Extract the [X, Y] coordinate from the center of the cell holding the provided text.  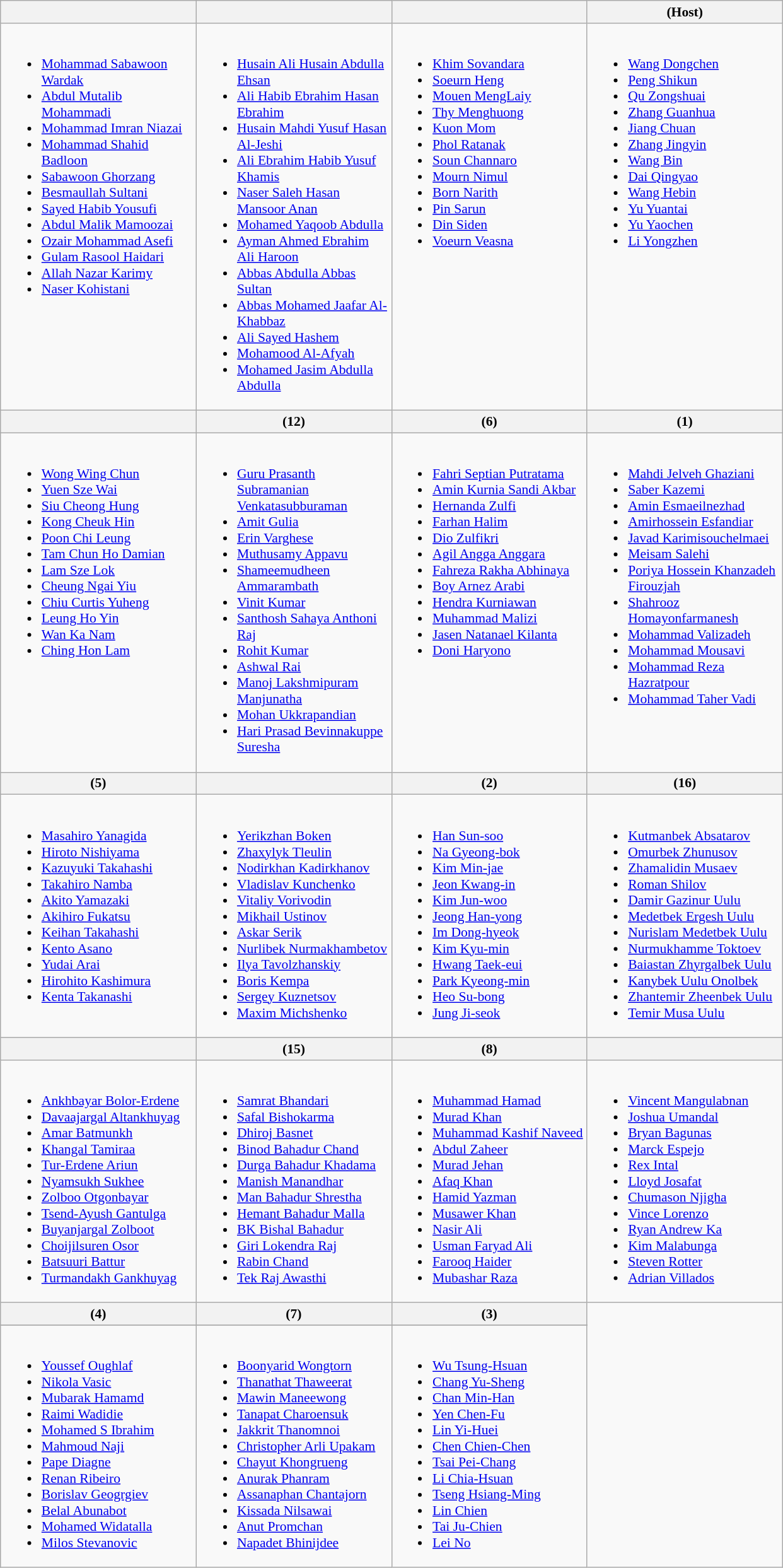
(5) [98, 783]
(4) [98, 1314]
(6) [489, 422]
(1) [685, 422]
(7) [294, 1314]
Khim SovandaraSoeurn HengMouen MengLaiyThy MenghuongKuon MomPhol RatanakSoun ChannaroMourn NimulBorn NarithPin SarunDin SidenVoeurn Veasna [489, 217]
(8) [489, 1049]
(15) [294, 1049]
(Host) [685, 12]
Han Sun-sooNa Gyeong-bokKim Min-jaeJeon Kwang-inKim Jun-wooJeong Han-yongIm Dong-hyeokKim Kyu-minHwang Taek-euiPark Kyeong-minHeo Su-bongJung Ji-seok [489, 916]
(3) [489, 1314]
(2) [489, 783]
(12) [294, 422]
Wu Tsung-HsuanChang Yu-ShengChan Min-HanYen Chen-FuLin Yi-HueiChen Chien-ChenTsai Pei-ChangLi Chia-HsuanTseng Hsiang-MingLin ChienTai Ju-ChienLei No [489, 1447]
(16) [685, 783]
Wang DongchenPeng ShikunQu ZongshuaiZhang GuanhuaJiang ChuanZhang JingyinWang BinDai QingyaoWang HebinYu YuantaiYu YaochenLi Yongzhen [685, 217]
